Detect which cell encompasses the target text, then output its (X, Y) center coordinate. 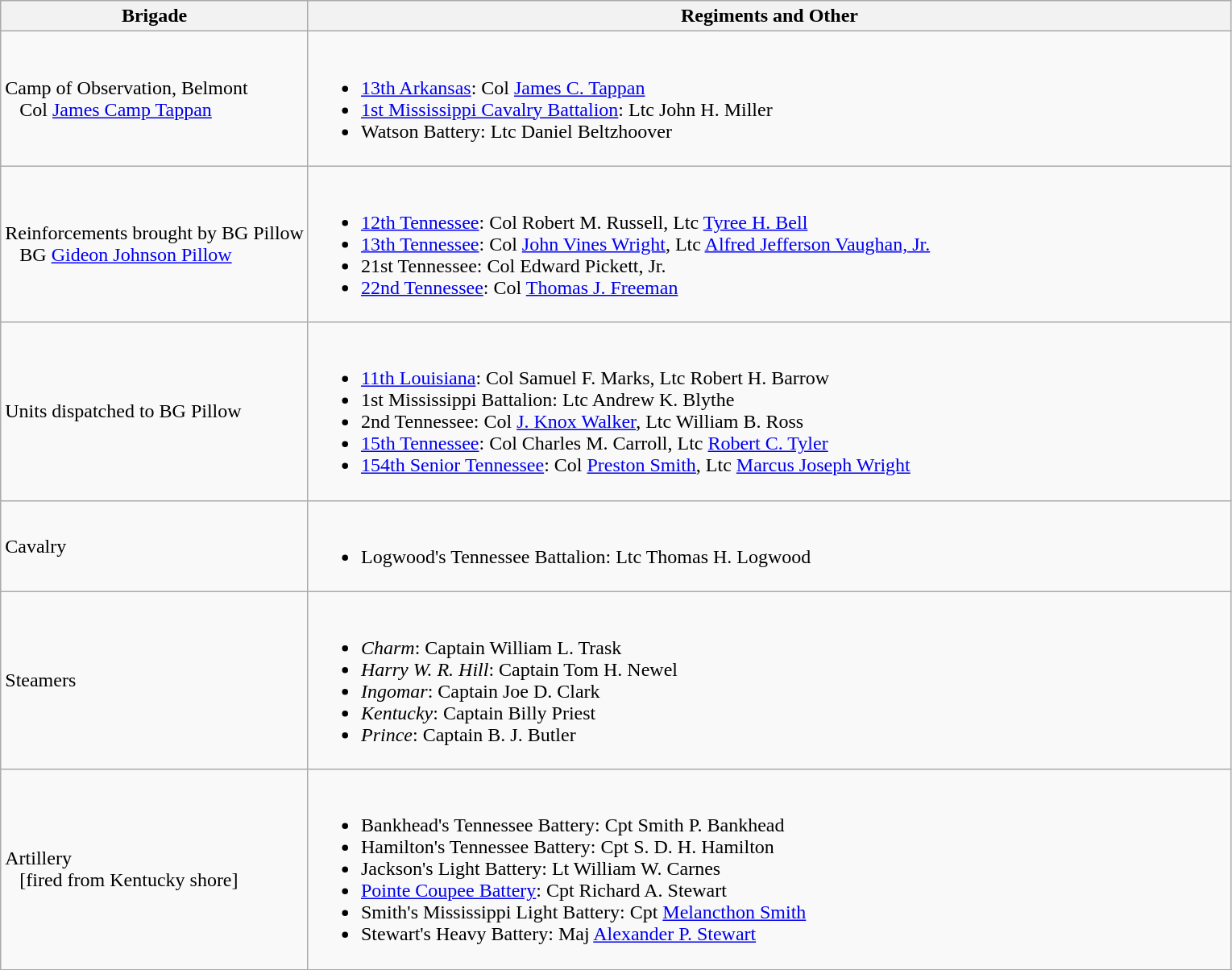
Regiments and Other (769, 16)
Steamers (155, 680)
Units dispatched to BG Pillow (155, 411)
Brigade (155, 16)
Camp of Observation, Belmont Col James Camp Tappan (155, 98)
13th Arkansas: Col James C. Tappan1st Mississippi Cavalry Battalion: Ltc John H. MillerWatson Battery: Ltc Daniel Beltzhoover (769, 98)
Logwood's Tennessee Battalion: Ltc Thomas H. Logwood (769, 546)
Artillery [fired from Kentucky shore] (155, 869)
Reinforcements brought by BG Pillow BG Gideon Johnson Pillow (155, 244)
Cavalry (155, 546)
